Locate the cell with the specified text and output its [x, y] center coordinate. 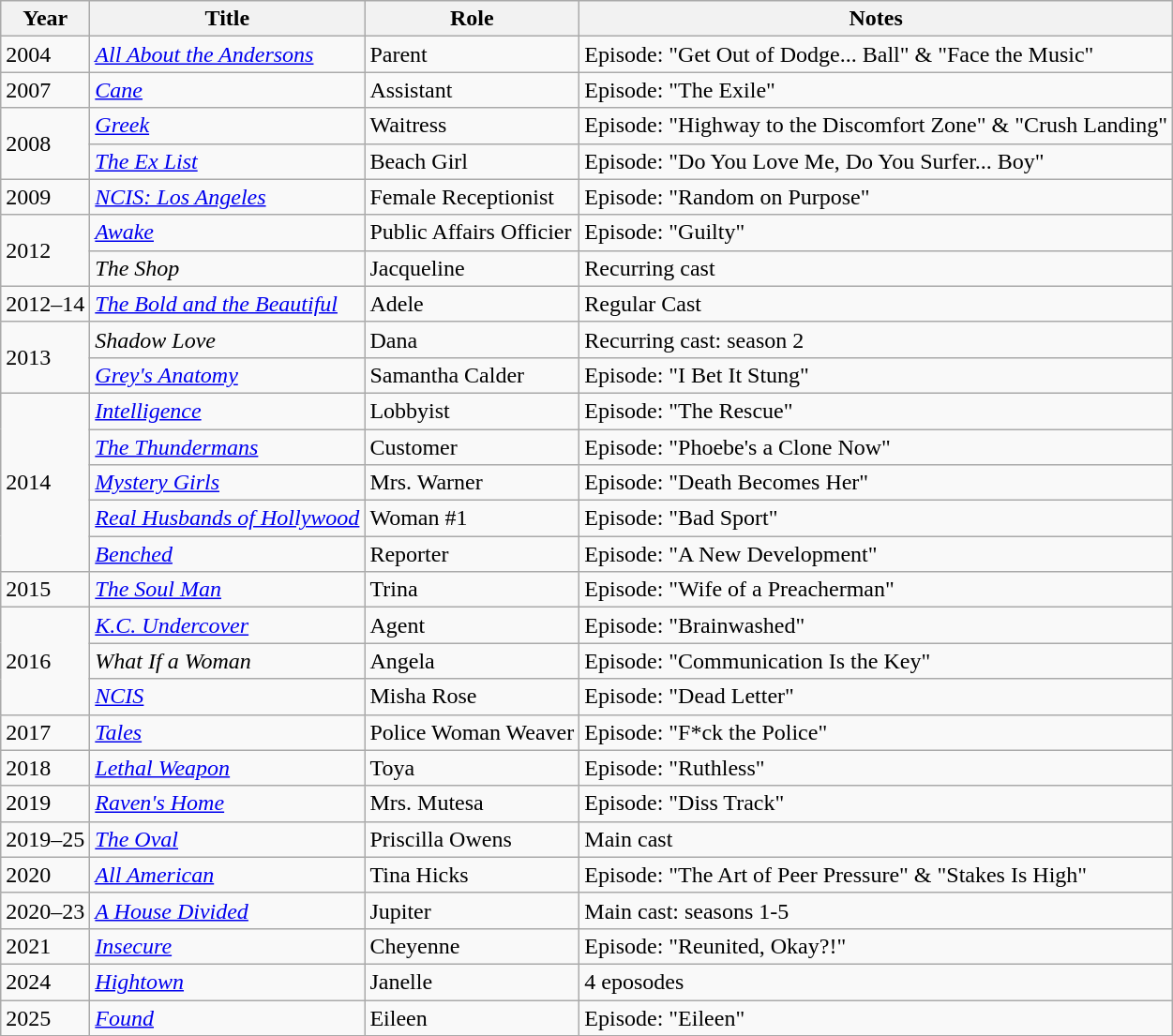
Episode: "The Rescue" [876, 411]
Episode: "Brainwashed" [876, 625]
2024 [45, 982]
Episode: "Dead Letter" [876, 697]
Episode: "Eileen" [876, 1017]
Episode: "The Art of Peer Pressure" & "Stakes Is High" [876, 875]
Beach Girl [473, 161]
2025 [45, 1017]
2018 [45, 768]
Samantha Calder [473, 375]
2019–25 [45, 839]
Waitress [473, 126]
Eileen [473, 1017]
Reporter [473, 554]
Episode: "F*ck the Police" [876, 732]
Episode: "I Bet It Stung" [876, 375]
Episode: "Guilty" [876, 233]
Episode: "The Exile" [876, 90]
What If a Woman [227, 661]
2013 [45, 357]
Episode: "Reunited, Okay?!" [876, 946]
Episode: "Phoebe's a Clone Now" [876, 447]
2019 [45, 803]
4 eposodes [876, 982]
Misha Rose [473, 697]
Episode: "Do You Love Me, Do You Surfer... Boy" [876, 161]
Recurring cast: season 2 [876, 339]
The Soul Man [227, 590]
Woman #1 [473, 518]
All American [227, 875]
Jupiter [473, 910]
Episode: "A New Development" [876, 554]
Insecure [227, 946]
Benched [227, 554]
The Oval [227, 839]
The Shop [227, 268]
The Ex List [227, 161]
Episode: "Wife of a Preacherman" [876, 590]
Grey's Anatomy [227, 375]
Mrs. Mutesa [473, 803]
2021 [45, 946]
Lethal Weapon [227, 768]
Mrs. Warner [473, 483]
Raven's Home [227, 803]
Police Woman Weaver [473, 732]
Assistant [473, 90]
Intelligence [227, 411]
Cane [227, 90]
Episode: "Bad Sport" [876, 518]
2015 [45, 590]
Customer [473, 447]
Episode: "Ruthless" [876, 768]
Jacqueline [473, 268]
Episode: "Highway to the Discomfort Zone" & "Crush Landing" [876, 126]
Shadow Love [227, 339]
Main cast [876, 839]
Recurring cast [876, 268]
2017 [45, 732]
The Thundermans [227, 447]
NCIS [227, 697]
Angela [473, 661]
Notes [876, 19]
Episode: "Get Out of Dodge... Ball" & "Face the Music" [876, 54]
All About the Andersons [227, 54]
2020 [45, 875]
2014 [45, 482]
Janelle [473, 982]
Episode: "Diss Track" [876, 803]
Dana [473, 339]
2012 [45, 250]
Episode: "Communication Is the Key" [876, 661]
Role [473, 19]
The Bold and the Beautiful [227, 304]
Priscilla Owens [473, 839]
Public Affairs Officier [473, 233]
2016 [45, 661]
Awake [227, 233]
Real Husbands of Hollywood [227, 518]
Agent [473, 625]
Episode: "Death Becomes Her" [876, 483]
Lobbyist [473, 411]
Mystery Girls [227, 483]
2008 [45, 143]
Tales [227, 732]
Hightown [227, 982]
K.C. Undercover [227, 625]
2009 [45, 197]
Parent [473, 54]
Female Receptionist [473, 197]
Toya [473, 768]
2012–14 [45, 304]
Tina Hicks [473, 875]
2020–23 [45, 910]
Year [45, 19]
2004 [45, 54]
A House Divided [227, 910]
Adele [473, 304]
Found [227, 1017]
Episode: "Random on Purpose" [876, 197]
Title [227, 19]
Trina [473, 590]
2007 [45, 90]
Greek [227, 126]
Main cast: seasons 1-5 [876, 910]
Cheyenne [473, 946]
Regular Cast [876, 304]
NCIS: Los Angeles [227, 197]
